Pinpoint the cell where the given text exists, returning its (x, y) midpoint coordinate. 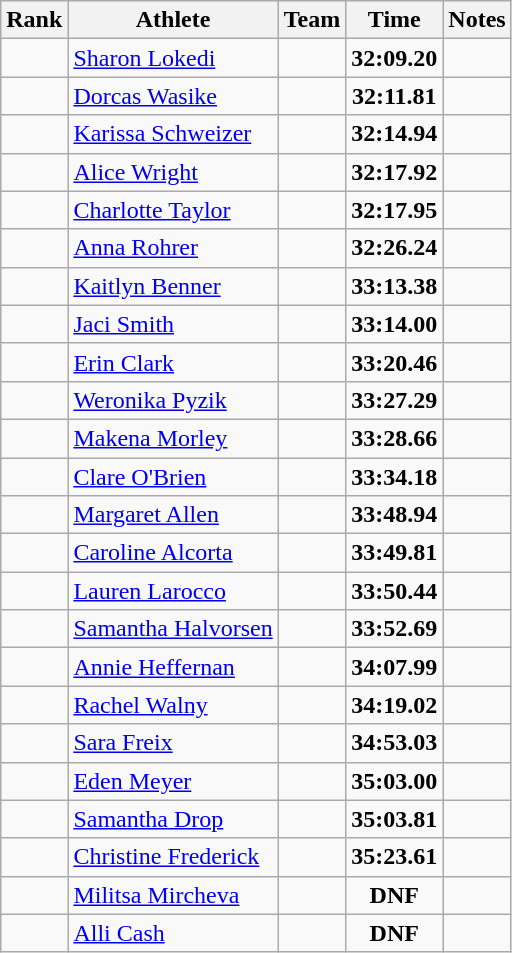
Annie Heffernan (173, 667)
32:09.20 (394, 58)
Lauren Larocco (173, 591)
Clare O'Brien (173, 477)
32:17.92 (394, 172)
34:07.99 (394, 667)
33:48.94 (394, 515)
Eden Meyer (173, 781)
Team (312, 20)
Kaitlyn Benner (173, 286)
33:28.66 (394, 438)
Weronika Pyzik (173, 400)
Anna Rohrer (173, 248)
33:50.44 (394, 591)
Karissa Schweizer (173, 134)
Athlete (173, 20)
33:14.00 (394, 324)
Christine Frederick (173, 857)
32:26.24 (394, 248)
Samantha Drop (173, 819)
35:03.00 (394, 781)
35:23.61 (394, 857)
33:52.69 (394, 629)
Notes (477, 20)
33:27.29 (394, 400)
Time (394, 20)
Jaci Smith (173, 324)
Militsa Mircheva (173, 895)
Sharon Lokedi (173, 58)
32:11.81 (394, 96)
Samantha Halvorsen (173, 629)
33:13.38 (394, 286)
33:20.46 (394, 362)
34:19.02 (394, 705)
35:03.81 (394, 819)
Caroline Alcorta (173, 553)
Makena Morley (173, 438)
32:14.94 (394, 134)
Erin Clark (173, 362)
Sara Freix (173, 743)
34:53.03 (394, 743)
Dorcas Wasike (173, 96)
Alli Cash (173, 933)
Alice Wright (173, 172)
32:17.95 (394, 210)
33:49.81 (394, 553)
Rachel Walny (173, 705)
Rank (34, 20)
Charlotte Taylor (173, 210)
Margaret Allen (173, 515)
33:34.18 (394, 477)
